Determine the (x, y) coordinate at the center of the cell enclosing the given text.  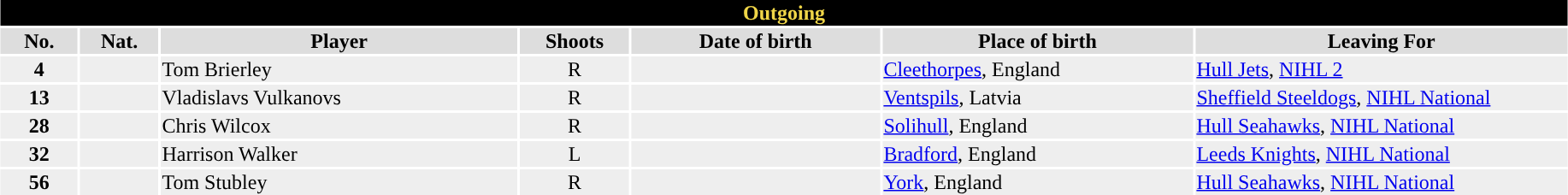
Leeds Knights, NIHL National (1382, 154)
Player (339, 41)
Leaving For (1382, 41)
Bradford, England (1038, 154)
Outgoing (783, 13)
Place of birth (1038, 41)
Sheffield Steeldogs, NIHL National (1382, 97)
Date of birth (755, 41)
Hull Jets, NIHL 2 (1382, 69)
13 (39, 97)
Solihull, England (1038, 126)
Nat. (120, 41)
28 (39, 126)
Vladislavs Vulkanovs (339, 97)
4 (39, 69)
Shoots (575, 41)
Tom Brierley (339, 69)
Harrison Walker (339, 154)
Tom Stubley (339, 182)
Chris Wilcox (339, 126)
No. (39, 41)
Cleethorpes, England (1038, 69)
York, England (1038, 182)
L (575, 154)
32 (39, 154)
56 (39, 182)
Ventspils, Latvia (1038, 97)
